Return [X, Y] of the center of cell containing provided text 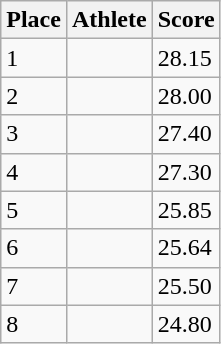
25.64 [186, 248]
3 [34, 134]
25.50 [186, 286]
2 [34, 96]
4 [34, 172]
5 [34, 210]
25.85 [186, 210]
6 [34, 248]
24.80 [186, 324]
Athlete [109, 20]
27.40 [186, 134]
7 [34, 286]
28.15 [186, 58]
Score [186, 20]
8 [34, 324]
1 [34, 58]
28.00 [186, 96]
Place [34, 20]
27.30 [186, 172]
